Search for the cell housing the specified text and yield its (X, Y) center coordinate. 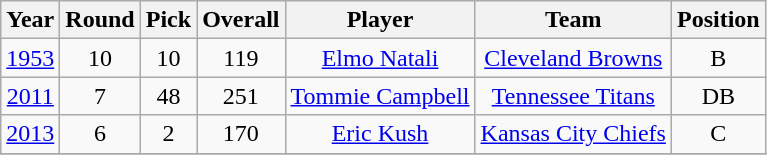
251 (241, 96)
Eric Kush (380, 134)
Pick (168, 20)
Cleveland Browns (573, 58)
2013 (30, 134)
Team (573, 20)
Position (718, 20)
1953 (30, 58)
C (718, 134)
Kansas City Chiefs (573, 134)
48 (168, 96)
Round (100, 20)
Tennessee Titans (573, 96)
Year (30, 20)
Overall (241, 20)
6 (100, 134)
2011 (30, 96)
DB (718, 96)
170 (241, 134)
7 (100, 96)
119 (241, 58)
2 (168, 134)
Elmo Natali (380, 58)
Tommie Campbell (380, 96)
B (718, 58)
Player (380, 20)
